Search for the cell housing the specified text and yield its [X, Y] center coordinate. 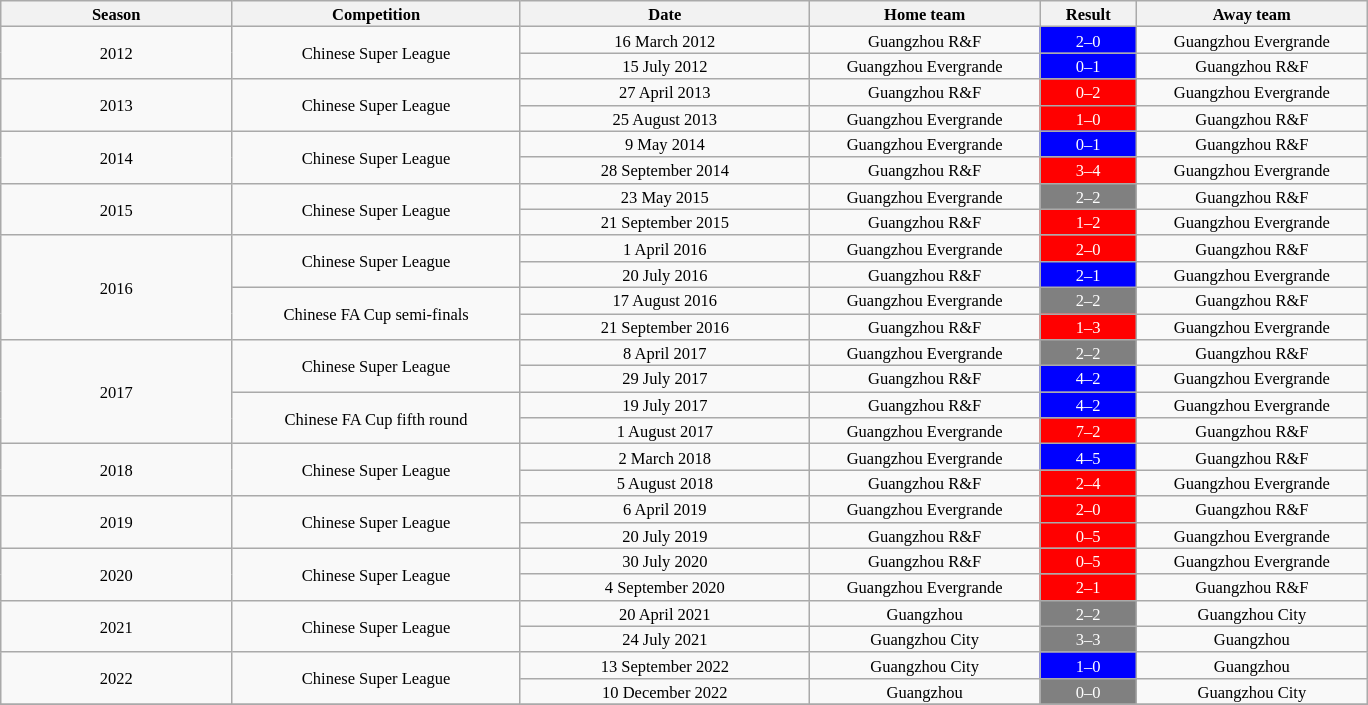
5 August 2018 [664, 483]
1 April 2016 [664, 248]
24 July 2021 [664, 639]
3–3 [1088, 639]
4–5 [1088, 457]
6 April 2019 [664, 509]
1–2 [1088, 222]
Home team [924, 14]
Season [116, 14]
2–4 [1088, 483]
4 September 2020 [664, 587]
2022 [116, 678]
2017 [116, 392]
16 March 2012 [664, 40]
20 July 2016 [664, 274]
Date [664, 14]
13 September 2022 [664, 665]
30 July 2020 [664, 561]
9 May 2014 [664, 144]
7–2 [1088, 431]
2 March 2018 [664, 457]
3–4 [1088, 170]
23 May 2015 [664, 196]
27 April 2013 [664, 92]
19 July 2017 [664, 405]
29 July 2017 [664, 379]
Chinese FA Cup fifth round [376, 418]
1–3 [1088, 327]
2014 [116, 157]
2018 [116, 470]
25 August 2013 [664, 118]
17 August 2016 [664, 300]
28 September 2014 [664, 170]
Result [1088, 14]
8 April 2017 [664, 353]
10 December 2022 [664, 691]
0–2 [1088, 92]
2012 [116, 53]
20 July 2019 [664, 535]
Competition [376, 14]
1 August 2017 [664, 431]
Chinese FA Cup semi-finals [376, 313]
Away team [1252, 14]
2015 [116, 209]
0–0 [1088, 691]
21 September 2015 [664, 222]
15 July 2012 [664, 66]
2021 [116, 626]
2020 [116, 574]
21 September 2016 [664, 327]
2016 [116, 287]
20 April 2021 [664, 613]
2019 [116, 522]
2013 [116, 105]
